Return [X, Y] of the center of cell containing provided text 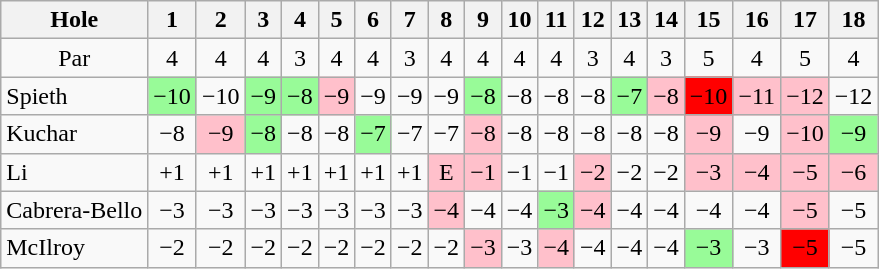
−11 [757, 96]
15 [708, 20]
Cabrera-Bello [74, 210]
−6 [854, 172]
1 [172, 20]
9 [484, 20]
13 [630, 20]
Spieth [74, 96]
6 [374, 20]
17 [806, 20]
16 [757, 20]
10 [520, 20]
E [446, 172]
14 [666, 20]
McIlroy [74, 248]
Hole [74, 20]
2 [220, 20]
7 [410, 20]
12 [592, 20]
Kuchar [74, 134]
Li [74, 172]
11 [556, 20]
8 [446, 20]
Par [74, 58]
18 [854, 20]
